Output the (X, Y) coordinate of the center of the cell containing the given text.  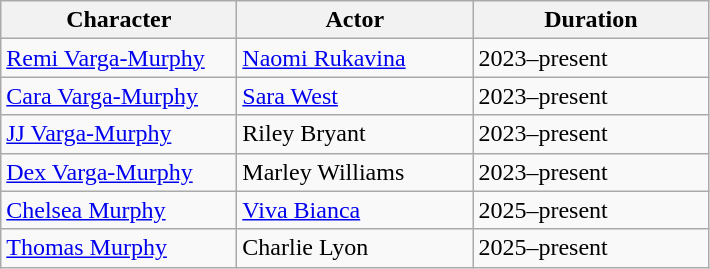
Viva Bianca (355, 210)
Character (119, 20)
Thomas Murphy (119, 248)
Chelsea Murphy (119, 210)
Sara West (355, 96)
Actor (355, 20)
Marley Williams (355, 172)
Remi Varga-Murphy (119, 58)
Cara Varga-Murphy (119, 96)
JJ Varga-Murphy (119, 134)
Charlie Lyon (355, 248)
Dex Varga-Murphy (119, 172)
Duration (591, 20)
Naomi Rukavina (355, 58)
Riley Bryant (355, 134)
